Detect which cell encompasses the target text, then output its [x, y] center coordinate. 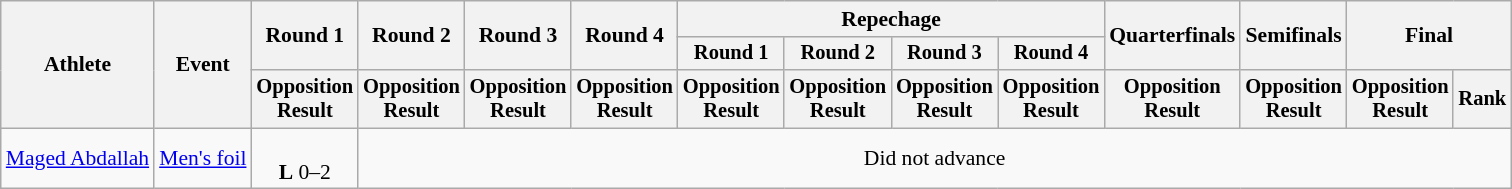
Event [202, 64]
L 0–2 [306, 158]
Quarterfinals [1172, 36]
Athlete [78, 64]
Men's foil [202, 158]
Rank [1482, 99]
Repechage [891, 19]
Semifinals [1294, 36]
Final [1429, 36]
Maged Abdallah [78, 158]
Did not advance [934, 158]
